Return (x, y) of the center of cell containing provided text 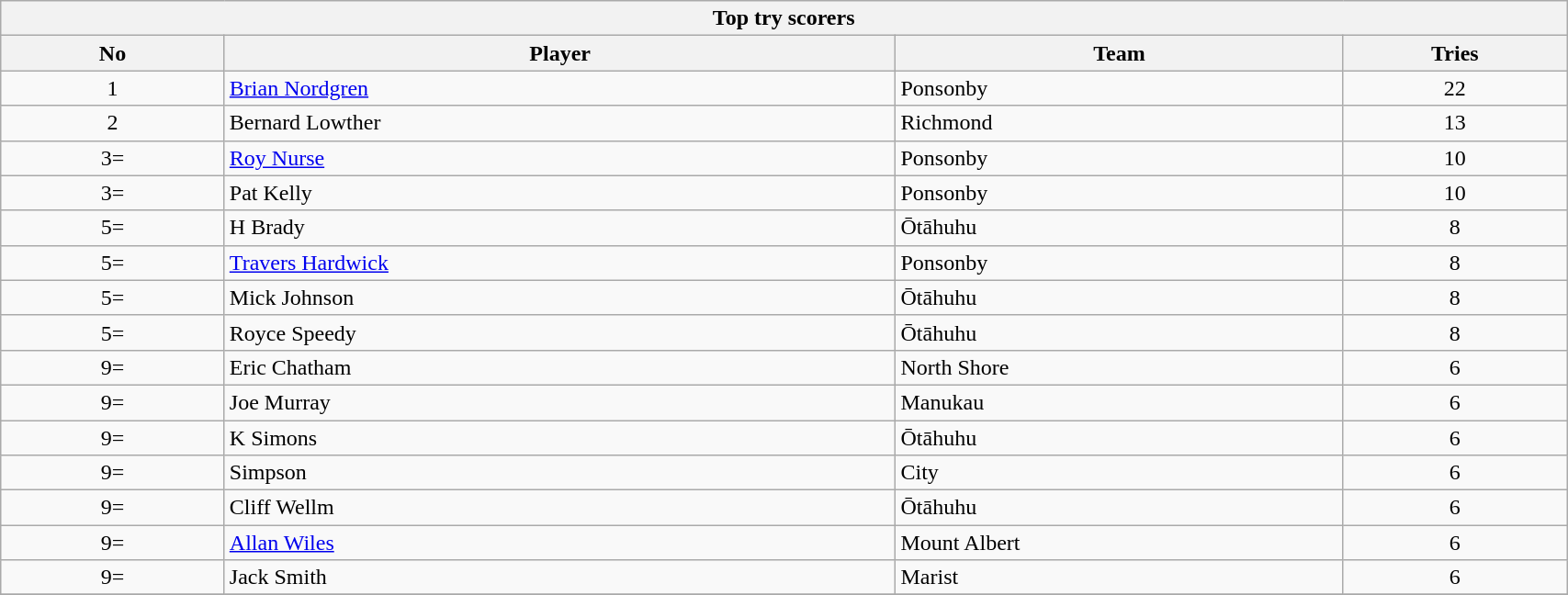
Bernard Lowther (560, 123)
Travers Hardwick (560, 263)
Top try scorers (784, 18)
Cliff Wellm (560, 508)
Mick Johnson (560, 297)
Player (560, 53)
K Simons (560, 438)
H Brady (560, 228)
Simpson (560, 473)
13 (1455, 123)
Richmond (1119, 123)
Mount Albert (1119, 543)
No (113, 53)
Tries (1455, 53)
Marist (1119, 578)
2 (113, 123)
Roy Nurse (560, 158)
Joe Murray (560, 402)
City (1119, 473)
Jack Smith (560, 578)
Allan Wiles (560, 543)
Pat Kelly (560, 193)
22 (1455, 88)
Manukau (1119, 402)
Team (1119, 53)
North Shore (1119, 367)
Brian Nordgren (560, 88)
Eric Chatham (560, 367)
1 (113, 88)
Royce Speedy (560, 332)
